Search for the cell housing the specified text and yield its (X, Y) center coordinate. 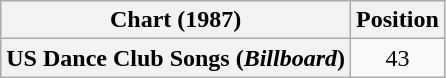
43 (398, 58)
Position (398, 20)
Chart (1987) (176, 20)
US Dance Club Songs (Billboard) (176, 58)
